Provide the [X, Y] coordinate of the cell's center where the given text is located.  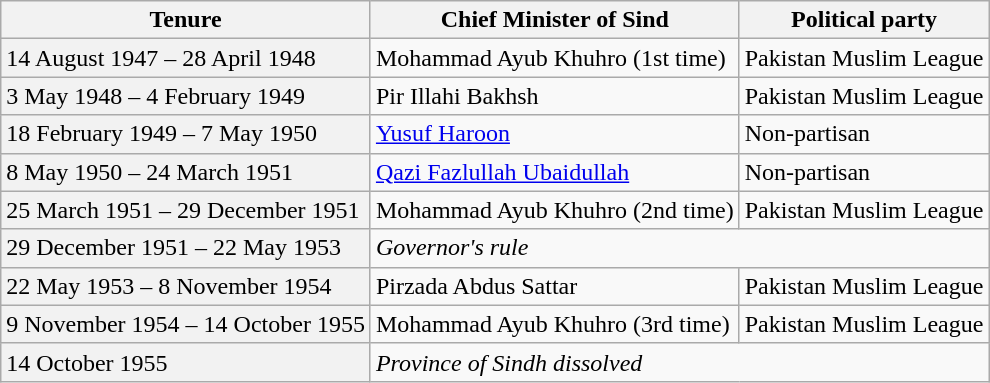
25 March 1951 – 29 December 1951 [186, 210]
Yusuf Haroon [554, 134]
Province of Sindh dissolved [680, 362]
14 October 1955 [186, 362]
Pir Illahi Bakhsh [554, 96]
Chief Minister of Sind [554, 20]
Mohammad Ayub Khuhro (3rd time) [554, 324]
29 December 1951 – 22 May 1953 [186, 248]
Political party [864, 20]
22 May 1953 – 8 November 1954 [186, 286]
Mohammad Ayub Khuhro (1st time) [554, 58]
Mohammad Ayub Khuhro (2nd time) [554, 210]
Tenure [186, 20]
9 November 1954 – 14 October 1955 [186, 324]
Pirzada Abdus Sattar [554, 286]
14 August 1947 – 28 April 1948 [186, 58]
18 February 1949 – 7 May 1950 [186, 134]
3 May 1948 – 4 February 1949 [186, 96]
8 May 1950 – 24 March 1951 [186, 172]
Governor's rule [680, 248]
Qazi Fazlullah Ubaidullah [554, 172]
